Return [x, y] of the center of cell containing provided text 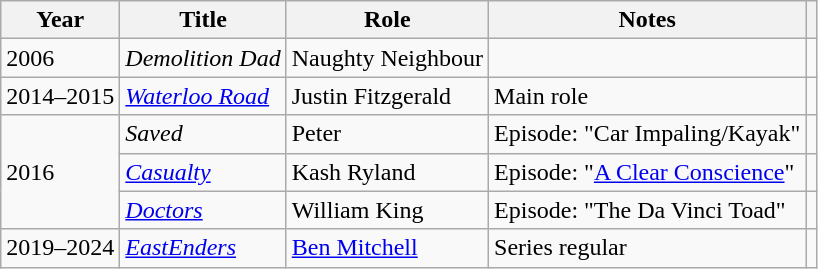
Justin Fitzgerald [387, 96]
2014–2015 [60, 96]
Title [203, 20]
EastEnders [203, 248]
Year [60, 20]
Episode: "Car Impaling/Kayak" [648, 134]
Main role [648, 96]
Notes [648, 20]
Naughty Neighbour [387, 58]
2016 [60, 172]
Episode: "The Da Vinci Toad" [648, 210]
Demolition Dad [203, 58]
Ben Mitchell [387, 248]
Kash Ryland [387, 172]
Doctors [203, 210]
2006 [60, 58]
Peter [387, 134]
Saved [203, 134]
2019–2024 [60, 248]
Role [387, 20]
Episode: "A Clear Conscience" [648, 172]
Casualty [203, 172]
Series regular [648, 248]
William King [387, 210]
Waterloo Road [203, 96]
